Capture the cell that displays the provided text and extract its [x, y] central coordinate. 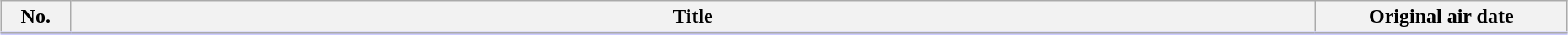
Original air date [1441, 17]
No. [35, 17]
Title [693, 17]
